Output the (X, Y) coordinate of the center of the cell containing the given text.  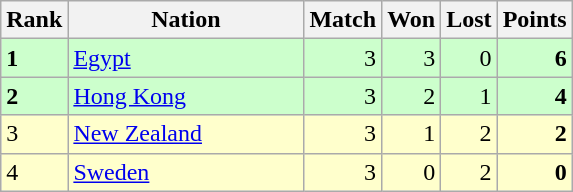
Hong Kong (186, 96)
New Zealand (186, 134)
Points (534, 20)
Rank (34, 20)
Lost (469, 20)
Match (343, 20)
Egypt (186, 58)
6 (534, 58)
Won (412, 20)
Nation (186, 20)
Sweden (186, 172)
